Output the [X, Y] coordinate of the center of the cell containing the given text.  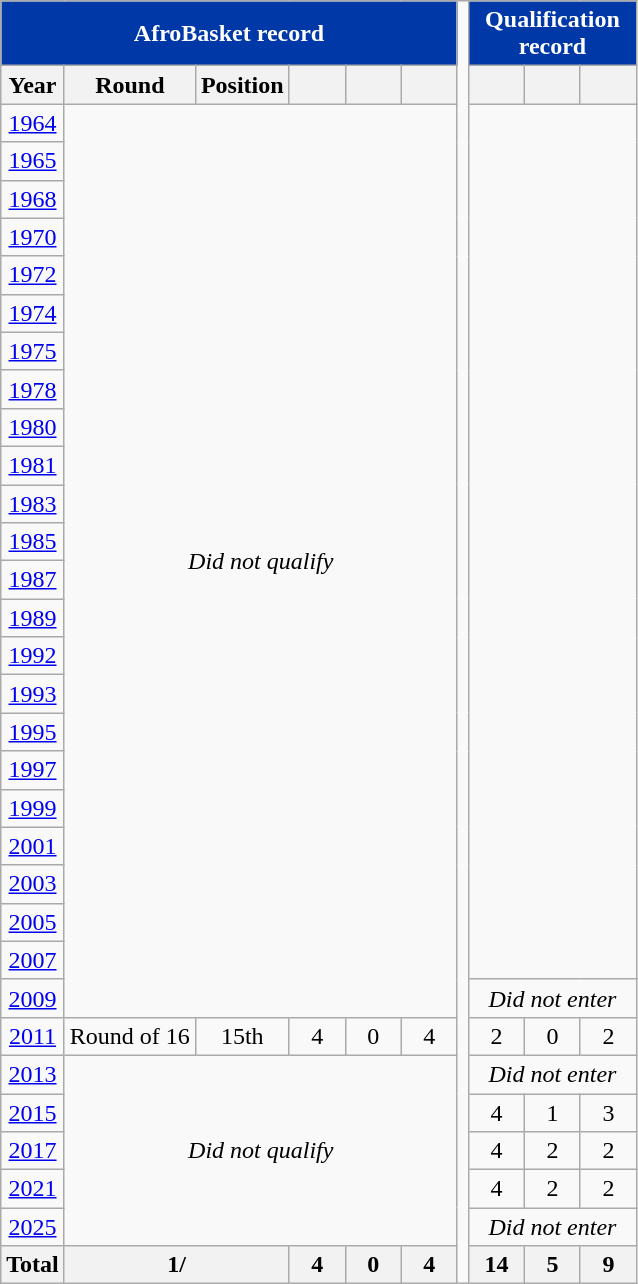
2011 [33, 1036]
1995 [33, 732]
1974 [33, 313]
2015 [33, 1113]
5 [552, 1265]
1981 [33, 465]
Round of 16 [130, 1036]
1992 [33, 656]
1968 [33, 199]
Total [33, 1265]
1975 [33, 351]
2013 [33, 1074]
2017 [33, 1151]
3 [608, 1113]
AfroBasket record [230, 34]
15th [242, 1036]
Position [242, 85]
1/ [176, 1265]
2009 [33, 998]
1985 [33, 542]
1972 [33, 275]
1 [552, 1113]
1999 [33, 808]
Year [33, 85]
2025 [33, 1227]
1980 [33, 427]
1983 [33, 503]
1993 [33, 694]
2021 [33, 1189]
Round [130, 85]
1989 [33, 618]
2005 [33, 922]
1964 [33, 123]
1978 [33, 389]
1970 [33, 237]
1965 [33, 161]
1987 [33, 580]
2001 [33, 846]
2003 [33, 884]
14 [496, 1265]
2007 [33, 960]
1997 [33, 770]
Qualification record [552, 34]
9 [608, 1265]
